Return [x, y] of the center of cell containing provided text 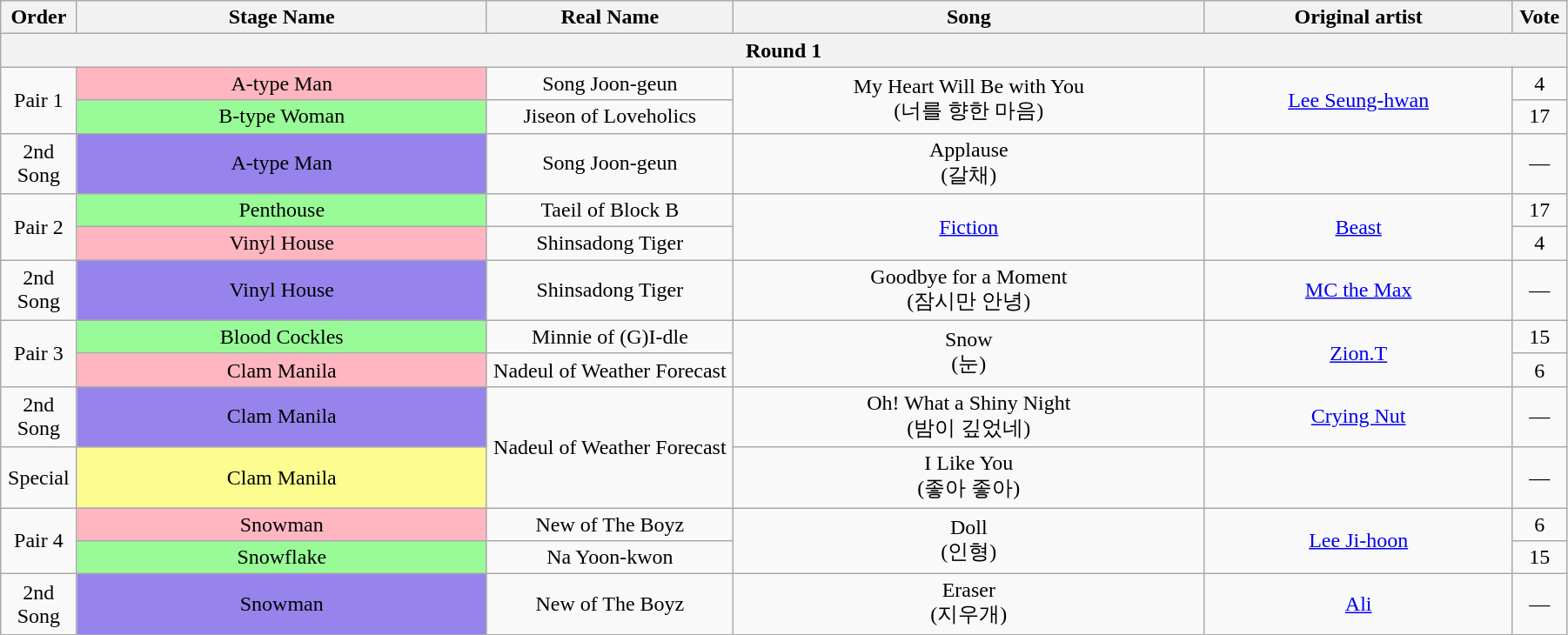
Na Yoon-kwon [609, 558]
Vote [1539, 17]
Jiseon of Loveholics [609, 117]
Real Name [609, 17]
Pair 4 [38, 541]
Zion.T [1358, 353]
Order [38, 17]
Minnie of (G)I-dle [609, 337]
Snowflake [282, 558]
Special [38, 478]
Snow(눈) [968, 353]
Oh! What a Shiny Night(밤이 깊었네) [968, 417]
Pair 3 [38, 353]
Penthouse [282, 211]
Doll(인형) [968, 541]
Beast [1358, 227]
Eraser(지우개) [968, 605]
I Like You(좋아 좋아) [968, 478]
Pair 1 [38, 100]
Pair 2 [38, 227]
MC the Max [1358, 291]
Taeil of Block B [609, 211]
Lee Ji-hoon [1358, 541]
Crying Nut [1358, 417]
Stage Name [282, 17]
Original artist [1358, 17]
B-type Woman [282, 117]
My Heart Will Be with You(너를 향한 마음) [968, 100]
Song [968, 17]
Goodbye for a Moment(잠시만 안녕) [968, 291]
Round 1 [784, 50]
Fiction [968, 227]
Applause(갈채) [968, 164]
Ali [1358, 605]
Blood Cockles [282, 337]
Lee Seung-hwan [1358, 100]
